Detect which cell encompasses the target text, then output its (X, Y) center coordinate. 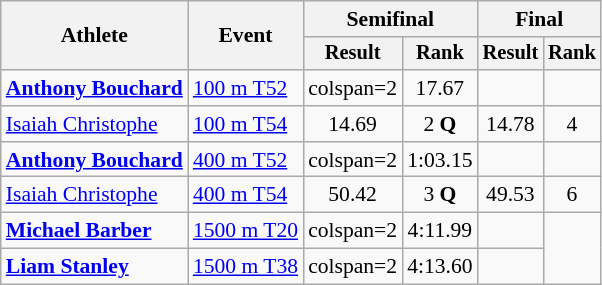
Michael Barber (94, 231)
100 m T54 (246, 124)
Athlete (94, 36)
400 m T52 (246, 160)
Liam Stanley (94, 267)
Event (246, 36)
2 Q (440, 124)
400 m T54 (246, 195)
6 (572, 195)
3 Q (440, 195)
4:11.99 (440, 231)
50.42 (352, 195)
1500 m T20 (246, 231)
4 (572, 124)
Semifinal (390, 19)
14.78 (511, 124)
17.67 (440, 88)
1500 m T38 (246, 267)
49.53 (511, 195)
1:03.15 (440, 160)
100 m T52 (246, 88)
14.69 (352, 124)
Final (540, 19)
4:13.60 (440, 267)
